Capture the cell that displays the provided text and extract its (X, Y) central coordinate. 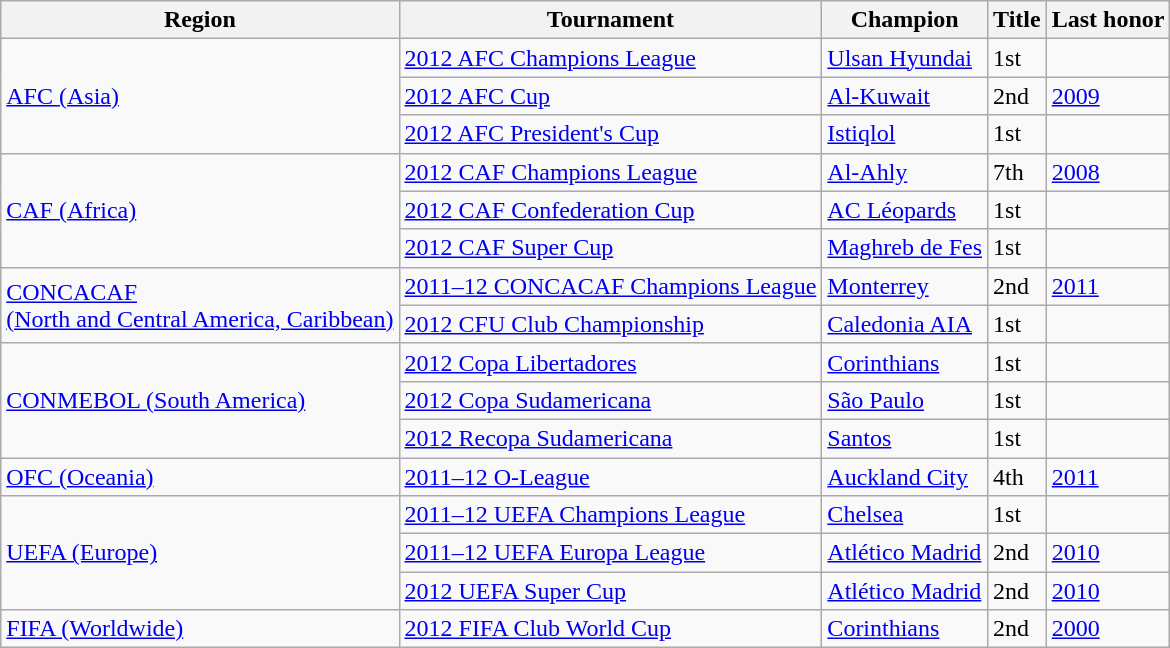
Maghreb de Fes (905, 248)
Istiqlol (905, 134)
Title (1018, 20)
2012 AFC President's Cup (610, 134)
2000 (1108, 629)
2012 AFC Cup (610, 96)
Last honor (1108, 20)
FIFA (Worldwide) (200, 629)
7th (1018, 172)
São Paulo (905, 400)
2012 Recopa Sudamericana (610, 438)
UEFA (Europe) (200, 553)
2011–12 O-League (610, 477)
Champion (905, 20)
Caledonia AIA (905, 324)
2012 CAF Champions League (610, 172)
Al-Ahly (905, 172)
2011–12 UEFA Champions League (610, 515)
Al-Kuwait (905, 96)
4th (1018, 477)
Chelsea (905, 515)
2009 (1108, 96)
Santos (905, 438)
Monterrey (905, 286)
Auckland City (905, 477)
2012 CAF Super Cup (610, 248)
Tournament (610, 20)
2011–12 UEFA Europa League (610, 553)
OFC (Oceania) (200, 477)
AFC (Asia) (200, 96)
2011–12 CONCACAF Champions League (610, 286)
CONCACAF(North and Central America, Caribbean) (200, 305)
AC Léopards (905, 210)
2012 UEFA Super Cup (610, 591)
2012 Copa Libertadores (610, 362)
Region (200, 20)
2012 FIFA Club World Cup (610, 629)
2008 (1108, 172)
2012 CAF Confederation Cup (610, 210)
CONMEBOL (South America) (200, 400)
2012 AFC Champions League (610, 58)
CAF (Africa) (200, 210)
2012 CFU Club Championship (610, 324)
Ulsan Hyundai (905, 58)
2012 Copa Sudamericana (610, 400)
